Output the (X, Y) coordinate of the center of the cell containing the given text.  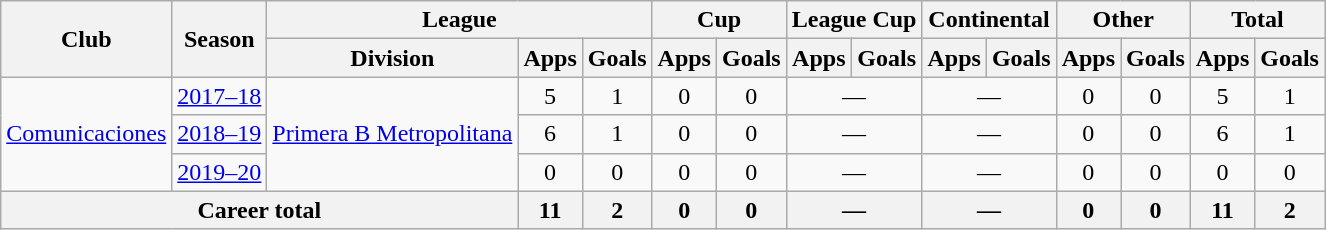
2017–18 (220, 96)
Primera B Metropolitana (392, 134)
Continental (989, 20)
2018–19 (220, 134)
Division (392, 58)
Cup (719, 20)
Club (86, 39)
Total (1257, 20)
League Cup (854, 20)
2019–20 (220, 172)
Other (1123, 20)
Comunicaciones (86, 134)
Season (220, 39)
Career total (260, 210)
League (460, 20)
